Locate the cell with the specified text and output its [X, Y] center coordinate. 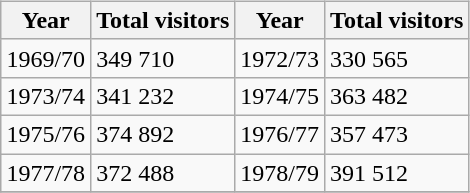
1977/78 [46, 173]
363 482 [397, 96]
1978/79 [280, 173]
372 488 [163, 173]
357 473 [397, 134]
1974/75 [280, 96]
391 512 [397, 173]
330 565 [397, 58]
341 232 [163, 96]
374 892 [163, 134]
1976/77 [280, 134]
1973/74 [46, 96]
1972/73 [280, 58]
349 710 [163, 58]
1969/70 [46, 58]
1975/76 [46, 134]
